Determine the (X, Y) coordinate at the center of the cell enclosing the given text.  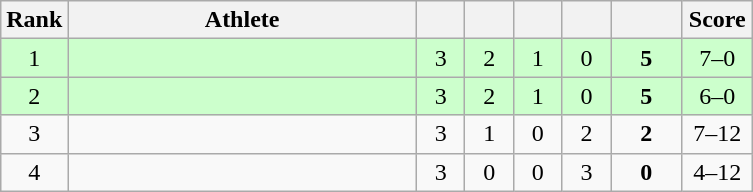
7–12 (718, 134)
4 (34, 172)
4–12 (718, 172)
Athlete (242, 20)
7–0 (718, 58)
6–0 (718, 96)
Rank (34, 20)
Score (718, 20)
